Scan for the cell matching the given text and deliver its [x, y] coordinate at center. 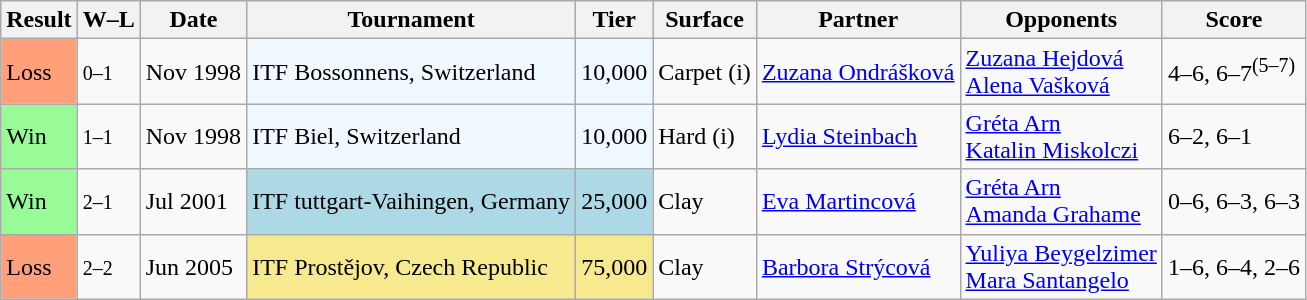
0–1 [108, 72]
Gréta Arn Amanda Grahame [1061, 202]
Lydia Steinbach [858, 136]
Score [1234, 20]
Eva Martincová [858, 202]
Hard (i) [705, 136]
1–6, 6–4, 2–6 [1234, 266]
Barbora Strýcová [858, 266]
4–6, 6–7(5–7) [1234, 72]
6–2, 6–1 [1234, 136]
W–L [108, 20]
Surface [705, 20]
Zuzana Ondrášková [858, 72]
Yuliya Beygelzimer Mara Santangelo [1061, 266]
Tournament [412, 20]
Date [193, 20]
Gréta Arn Katalin Miskolczi [1061, 136]
Result [39, 20]
Jul 2001 [193, 202]
ITF Biel, Switzerland [412, 136]
1–1 [108, 136]
ITF Prostějov, Czech Republic [412, 266]
25,000 [614, 202]
Zuzana Hejdová Alena Vašková [1061, 72]
2–1 [108, 202]
Partner [858, 20]
Jun 2005 [193, 266]
Opponents [1061, 20]
2–2 [108, 266]
ITF tuttgart-Vaihingen, Germany [412, 202]
0–6, 6–3, 6–3 [1234, 202]
Tier [614, 20]
Carpet (i) [705, 72]
75,000 [614, 266]
ITF Bossonnens, Switzerland [412, 72]
